Return the [X, Y] coordinate for the center point of the cell that contains the specified text.  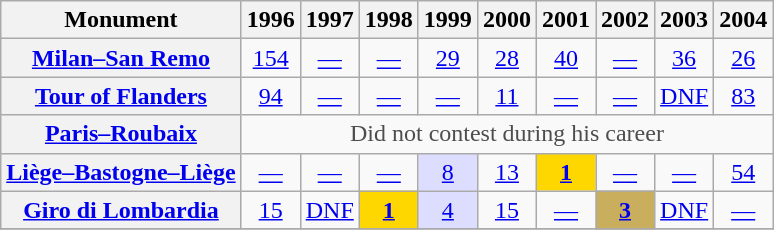
1998 [388, 20]
11 [506, 96]
28 [506, 58]
Liège–Bastogne–Liège [121, 172]
Did not contest during his career [507, 134]
1997 [330, 20]
36 [684, 58]
2004 [744, 20]
8 [448, 172]
29 [448, 58]
26 [744, 58]
83 [744, 96]
Milan–San Remo [121, 58]
13 [506, 172]
94 [270, 96]
2003 [684, 20]
40 [566, 58]
1996 [270, 20]
4 [448, 210]
2000 [506, 20]
Tour of Flanders [121, 96]
Paris–Roubaix [121, 134]
3 [626, 210]
Giro di Lombardia [121, 210]
154 [270, 58]
54 [744, 172]
1999 [448, 20]
Monument [121, 20]
2001 [566, 20]
2002 [626, 20]
